Return the (x, y) coordinate for the center point of the cell that contains the specified text.  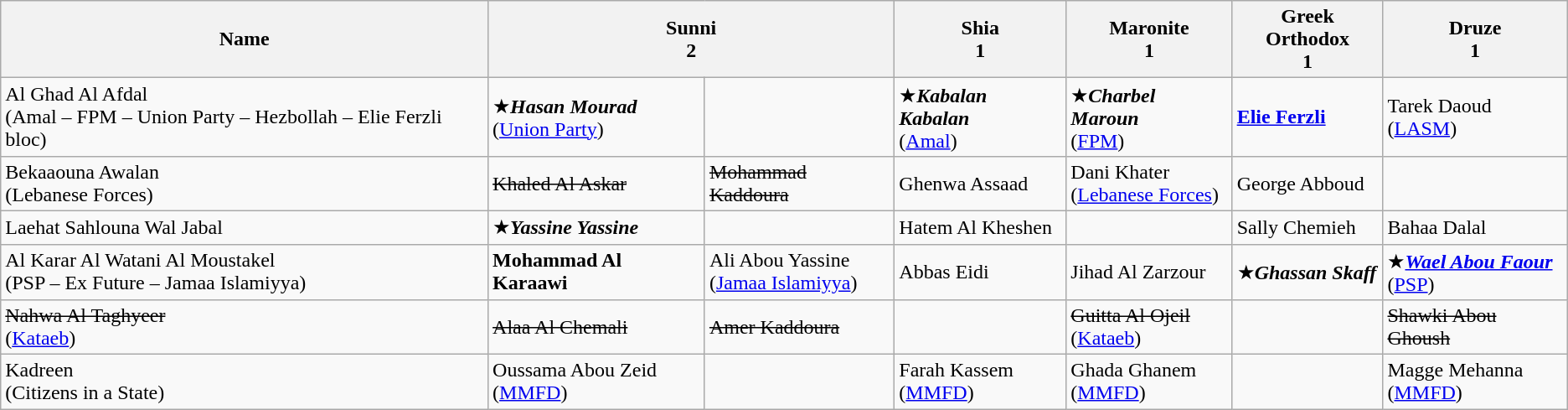
Mohammad Kaddoura (799, 183)
Al Karar Al Watani Al Moustakel(PSP – Ex Future – Jamaa Islamiyya) (245, 272)
Maronite1 (1149, 39)
Shawki Abou Ghoush (1475, 327)
★Kabalan Kabalan(Amal) (980, 117)
Jihad Al Zarzour (1149, 272)
Dani Khater(Lebanese Forces) (1149, 183)
★Wael Abou Faour(PSP) (1475, 272)
Tarek Daoud(LASM) (1475, 117)
Al Ghad Al Afdal(Amal – FPM – Union Party – Hezbollah – Elie Ferzli bloc) (245, 117)
Mohammad Al Karaawi (596, 272)
Magge Mehanna(MMFD) (1475, 382)
Kadreen(Citizens in a State) (245, 382)
Bahaa Dalal (1475, 227)
Elie Ferzli (1308, 117)
★Hasan Mourad(Union Party) (596, 117)
Greek Orthodox1 (1308, 39)
Laehat Sahlouna Wal Jabal (245, 227)
Ali Abou Yassine(Jamaa Islamiyya) (799, 272)
★Charbel Maroun(FPM) (1149, 117)
Khaled Al Askar (596, 183)
★Ghassan Skaff (1308, 272)
Bekaaouna Awalan(Lebanese Forces) (245, 183)
Shia1 (980, 39)
Nahwa Al Taghyeer(Kataeb) (245, 327)
Hatem Al Kheshen (980, 227)
Sunni2 (692, 39)
★Yassine Yassine (596, 227)
Abbas Eidi (980, 272)
Name (245, 39)
Farah Kassem(MMFD) (980, 382)
George Abboud (1308, 183)
Sally Chemieh (1308, 227)
Amer Kaddoura (799, 327)
Oussama Abou Zeid(MMFD) (596, 382)
Druze1 (1475, 39)
Alaa Al Chemali (596, 327)
Guitta Al Ojeil(Kataeb) (1149, 327)
Ghenwa Assaad (980, 183)
Ghada Ghanem(MMFD) (1149, 382)
